Find where the given text appears and provide that cell's center as [X, Y] coordinate. 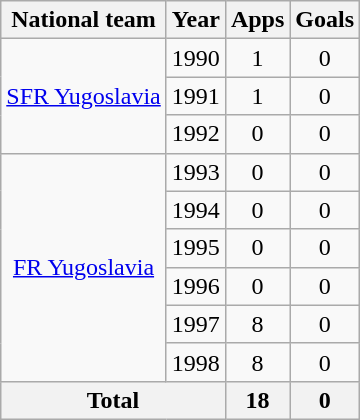
1992 [196, 134]
Year [196, 20]
National team [84, 20]
Total [114, 400]
Apps [257, 20]
18 [257, 400]
1998 [196, 362]
1993 [196, 172]
1997 [196, 324]
1990 [196, 58]
1991 [196, 96]
1995 [196, 248]
1994 [196, 210]
1996 [196, 286]
SFR Yugoslavia [84, 96]
FR Yugoslavia [84, 267]
Goals [325, 20]
